Locate the cell with the specified text and output its (X, Y) center coordinate. 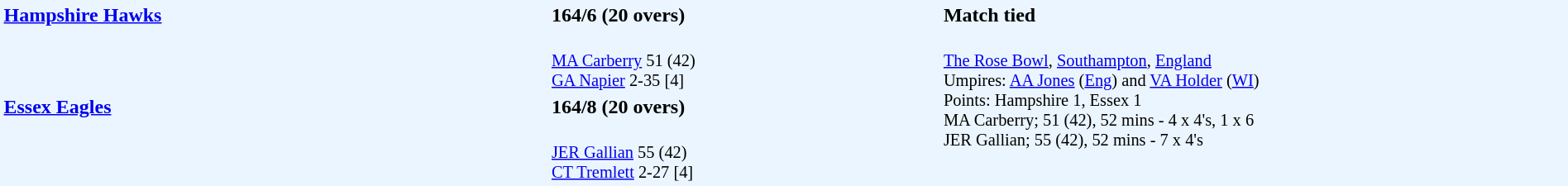
JER Gallian 55 (42) CT Tremlett 2-27 [4] (744, 152)
Essex Eagles (275, 139)
164/8 (20 overs) (744, 107)
Hampshire Hawks (275, 47)
MA Carberry 51 (42) GA Napier 2-35 [4] (744, 61)
164/6 (20 overs) (744, 15)
Match tied (1254, 15)
